Detect which cell encompasses the target text, then output its (X, Y) center coordinate. 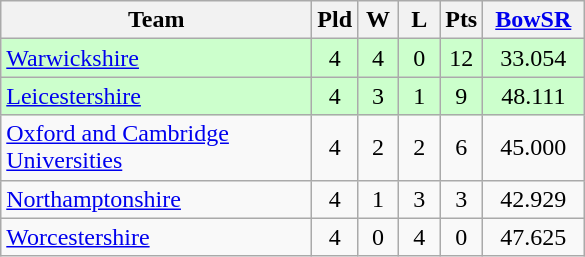
BowSR (534, 20)
6 (462, 148)
Team (156, 20)
Oxford and Cambridge Universities (156, 148)
12 (462, 58)
42.929 (534, 199)
45.000 (534, 148)
48.111 (534, 96)
Northamptonshire (156, 199)
47.625 (534, 237)
Warwickshire (156, 58)
W (378, 20)
Worcestershire (156, 237)
L (420, 20)
9 (462, 96)
Pld (335, 20)
Pts (462, 20)
Leicestershire (156, 96)
33.054 (534, 58)
